Search for the cell housing the specified text and yield its (X, Y) center coordinate. 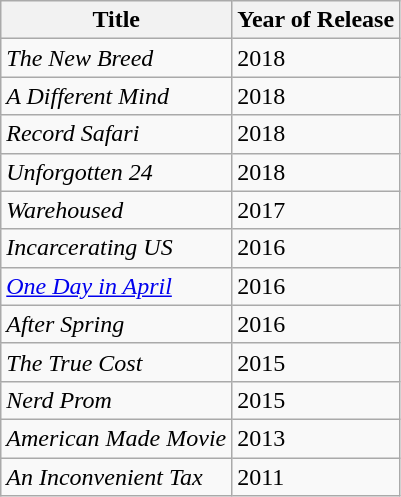
An Inconvenient Tax (116, 477)
One Day in April (116, 286)
Title (116, 20)
Record Safari (116, 134)
Incarcerating US (116, 248)
2011 (316, 477)
American Made Movie (116, 438)
2017 (316, 210)
Year of Release (316, 20)
A Different Mind (116, 96)
2013 (316, 438)
Unforgotten 24 (116, 172)
Nerd Prom (116, 400)
The True Cost (116, 362)
Warehoused (116, 210)
The New Breed (116, 58)
After Spring (116, 324)
